Locate the cell with the specified text and output its [x, y] center coordinate. 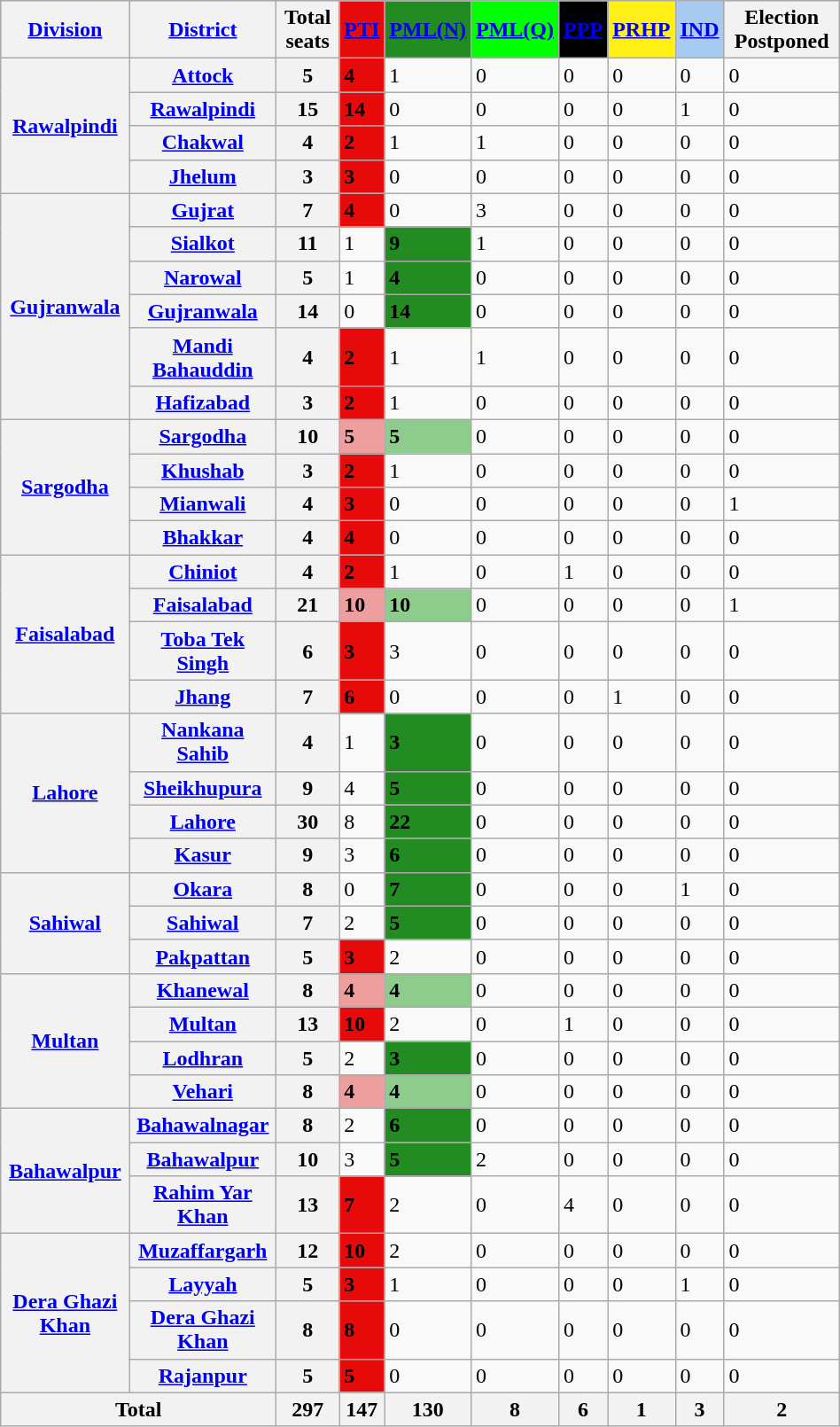
Gujrat [203, 210]
11 [308, 244]
PTI [362, 30]
PML(N) [428, 30]
Division [66, 30]
PML(Q) [516, 30]
Nankana Sahib [203, 743]
147 [362, 1409]
Khanewal [203, 990]
12 [308, 1251]
Total [138, 1409]
Bahawalnagar [203, 1126]
Rajanpur [203, 1376]
Election Postponed [782, 30]
15 [308, 109]
21 [308, 605]
Jhelum [203, 176]
Hafizabad [203, 402]
Jhang [203, 697]
Pakpattan [203, 956]
130 [428, 1409]
Attock [203, 75]
Chiniot [203, 572]
PPP [583, 30]
IND [700, 30]
Bhakkar [203, 538]
22 [428, 822]
Rahim Yar Khan [203, 1205]
District [203, 30]
Layyah [203, 1284]
Narowal [203, 277]
297 [308, 1409]
Lodhran [203, 1057]
PRHP [642, 30]
Khushab [203, 471]
Kasur [203, 855]
Sheikhupura [203, 788]
Sialkot [203, 244]
Muzaffargarh [203, 1251]
Mianwali [203, 504]
Total seats [308, 30]
Vehari [203, 1092]
30 [308, 822]
Mandi Bahauddin [203, 356]
Chakwal [203, 143]
Okara [203, 889]
Toba Tek Singh [203, 651]
